Output the (X, Y) coordinate of the center of the cell containing the given text.  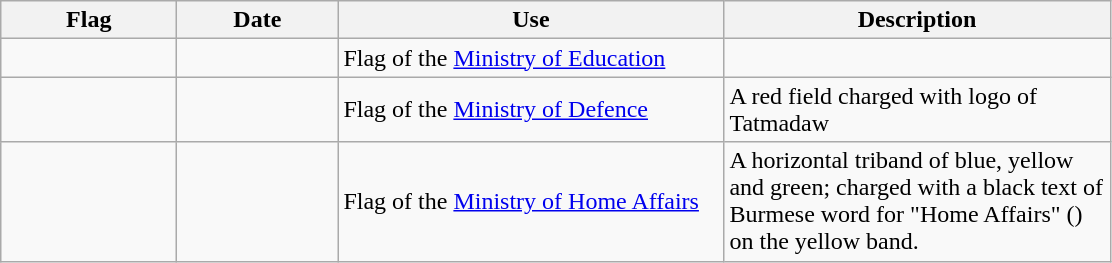
Flag of the Ministry of Defence (531, 110)
Flag of the Ministry of Home Affairs (531, 202)
Flag of the Ministry of Education (531, 58)
Date (258, 20)
A red field charged with logo of Tatmadaw (917, 110)
A horizontal triband of blue, yellow and green; charged with a black text of Burmese word for "Home Affairs" () on the yellow band. (917, 202)
Use (531, 20)
Description (917, 20)
Flag (89, 20)
